For the text-containing cell, return its midpoint in [x, y] coordinate format. 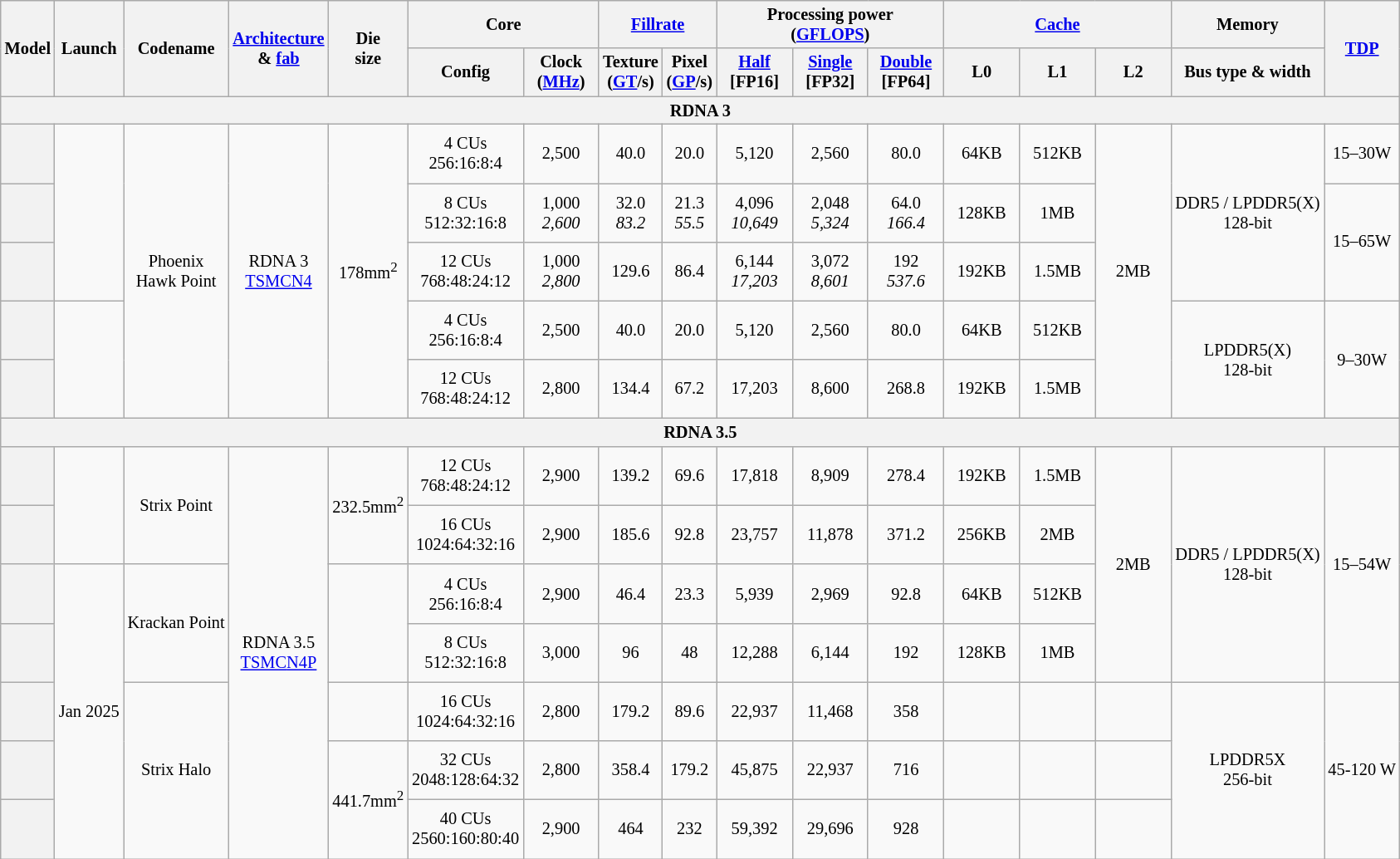
256KB [981, 535]
232.5mm2 [368, 505]
Processing power(GFLOPS) [830, 24]
32 CUs2048:128:64:32 [465, 769]
3,072 8,601 [830, 271]
64.0 166.4 [905, 213]
6,144 [830, 653]
Krackan Point [176, 623]
139.2 [630, 475]
192 [905, 653]
32.0 83.2 [630, 213]
29,696 [830, 829]
LPDDR5(X)128-bit [1247, 360]
16 CUs 1024:64:32:16 [465, 535]
Bus type & width [1247, 72]
8 CUs 512:32:16:8 [465, 213]
Single [FP32] [830, 72]
RDNA 3 [701, 110]
716 [905, 769]
TDP [1362, 48]
67.2 [689, 389]
134.4 [630, 389]
46.4 [630, 593]
12,288 [754, 653]
89.6 [689, 711]
Die size [368, 48]
Jan 2025 [90, 711]
Launch [90, 48]
8,600 [830, 389]
928 [905, 829]
11,468 [830, 711]
RDNA 3.5 [701, 433]
Fillrate [658, 24]
371.2 [905, 535]
16 CUs1024:64:32:16 [465, 711]
441.7mm2 [368, 799]
15–54W [1362, 563]
268.8 [905, 389]
8 CUs512:32:16:8 [465, 653]
358.4 [630, 769]
4,096 10,649 [754, 213]
PhoenixHawk Point [176, 271]
1,000 2,600 [561, 213]
Architecture & fab [279, 48]
17,818 [754, 475]
129.6 [630, 271]
Strix Point [176, 505]
RDNA 3 TSMCN4 [279, 271]
232 [689, 829]
15–30W [1362, 153]
8,909 [830, 475]
23.3 [689, 593]
Strix Halo [176, 771]
278.4 [905, 475]
Codename [176, 48]
96 [630, 653]
9–30W [1362, 360]
LPDDR5X256-bit [1247, 771]
21.3 55.5 [689, 213]
45,875 [754, 769]
185.6 [630, 535]
69.6 [689, 475]
1,000 2,800 [561, 271]
2,048 5,324 [830, 213]
40 CUs2560:160:80:40 [465, 829]
178mm2 [368, 271]
11,878 [830, 535]
86.4 [689, 271]
L1 [1058, 72]
Config [465, 72]
192 537.6 [905, 271]
Cache [1058, 24]
59,392 [754, 829]
Core [503, 24]
L0 [981, 72]
2,969 [830, 593]
45-120 W [1362, 771]
5,939 [754, 593]
L2 [1133, 72]
Double [FP64] [905, 72]
464 [630, 829]
15–65W [1362, 242]
6,144 17,203 [754, 271]
17,203 [754, 389]
Texture (GT/s) [630, 72]
4 CUs256:16:8:4 [465, 593]
Pixel (GP/s) [689, 72]
RDNA 3.5 TSMCN4P [279, 652]
Clock (MHz) [561, 72]
48 [689, 653]
23,757 [754, 535]
Memory [1247, 24]
3,000 [561, 653]
Half [FP16] [754, 72]
Model [28, 48]
358 [905, 711]
